Scan for the cell matching the given text and deliver its [X, Y] coordinate at center. 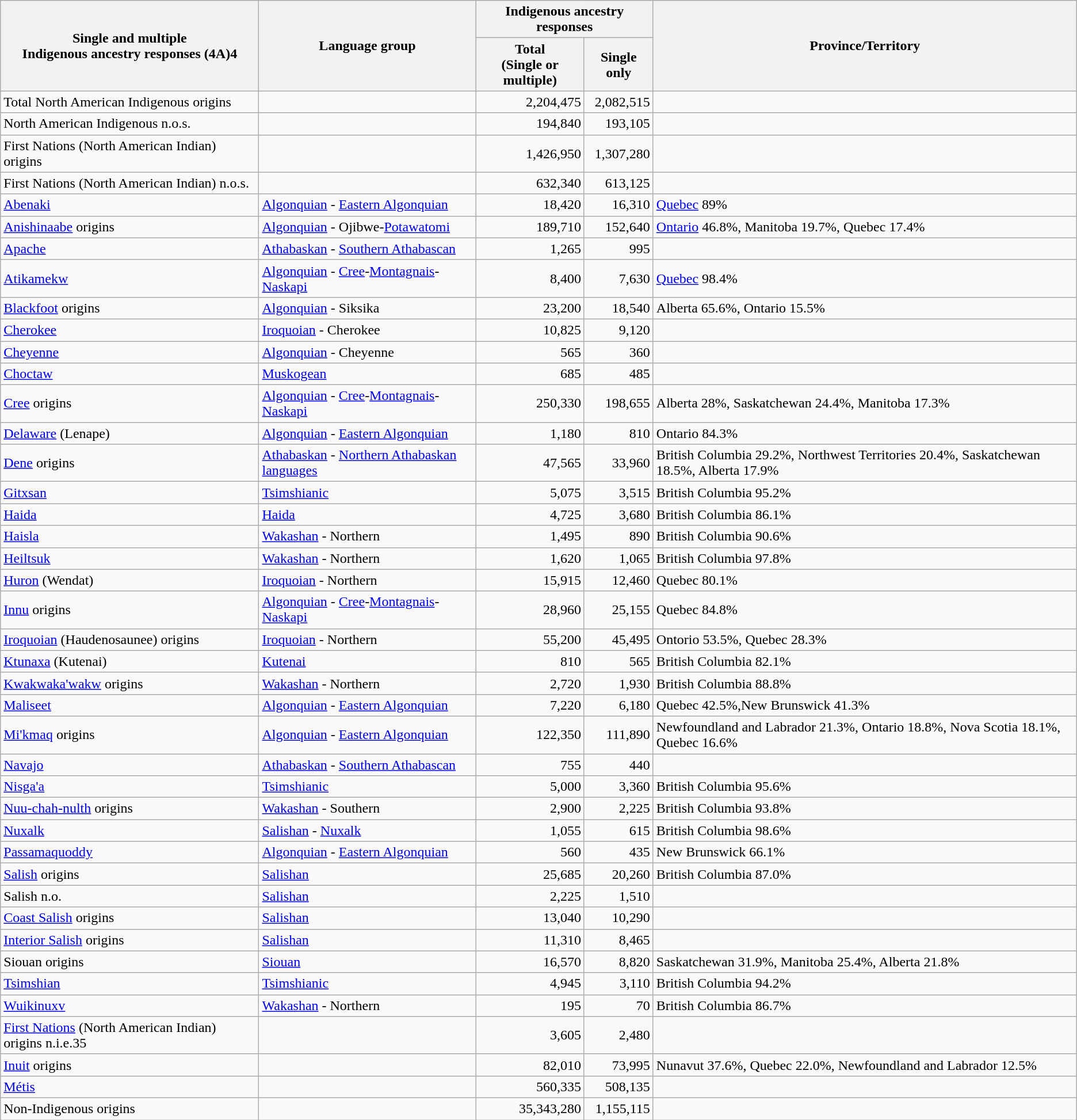
1,055 [530, 831]
Province/Territory [865, 46]
Newfoundland and Labrador 21.3%, Ontario 18.8%, Nova Scotia 18.1%, Quebec 16.6% [865, 734]
Innu origins [130, 610]
613,125 [618, 183]
British Columbia 88.8% [865, 683]
12,460 [618, 580]
2,204,475 [530, 102]
Non-Indigenous origins [130, 1108]
Coast Salish origins [130, 918]
Kwakwaka'wakw origins [130, 683]
995 [618, 249]
13,040 [530, 918]
440 [618, 765]
2,720 [530, 683]
Ontario 46.8%, Manitoba 19.7%, Quebec 17.4% [865, 227]
360 [618, 352]
4,725 [530, 515]
Cherokee [130, 330]
Atikamekw [130, 279]
73,995 [618, 1065]
Interior Salish origins [130, 940]
18,420 [530, 205]
British Columbia 90.6% [865, 536]
47,565 [530, 463]
7,220 [530, 705]
16,310 [618, 205]
250,330 [530, 404]
Single only [618, 64]
Single and multipleIndigenous ancestry responses (4A)4 [130, 46]
8,820 [618, 962]
Nuu-chah-nulth origins [130, 809]
Passamaquoddy [130, 852]
11,310 [530, 940]
Abenaki [130, 205]
Heiltsuk [130, 558]
Choctaw [130, 374]
Siouan origins [130, 962]
First Nations (North American Indian) origins n.i.e.35 [130, 1035]
British Columbia 29.2%, Northwest Territories 20.4%, Saskatchewan 18.5%, Alberta 17.9% [865, 463]
Quebec 84.8% [865, 610]
560 [530, 852]
British Columbia 94.2% [865, 984]
Nisga'a [130, 787]
82,010 [530, 1065]
Maliseet [130, 705]
560,335 [530, 1087]
Algonquian - Ojibwe-Potawatomi [367, 227]
Anishinaabe origins [130, 227]
First Nations (North American Indian) n.o.s. [130, 183]
615 [618, 831]
Quebec 98.4% [865, 279]
10,825 [530, 330]
Indigenous ancestry responses [564, 20]
Cheyenne [130, 352]
Haisla [130, 536]
8,400 [530, 279]
1,155,115 [618, 1108]
2,480 [618, 1035]
Nuxalk [130, 831]
Inuit origins [130, 1065]
1,065 [618, 558]
485 [618, 374]
Wuikinuxv [130, 1005]
195 [530, 1005]
20,260 [618, 874]
18,540 [618, 308]
Cree origins [130, 404]
111,890 [618, 734]
3,680 [618, 515]
16,570 [530, 962]
Iroquoian - Cherokee [367, 330]
3,605 [530, 1035]
Nunavut 37.6%, Quebec 22.0%, Newfoundland and Labrador 12.5% [865, 1065]
2,900 [530, 809]
685 [530, 374]
2,082,515 [618, 102]
Quebec 42.5%,New Brunswick 41.3% [865, 705]
28,960 [530, 610]
33,960 [618, 463]
First Nations (North American Indian) origins [130, 153]
Athabaskan - Northern Athabaskan languages [367, 463]
1,495 [530, 536]
4,945 [530, 984]
Salish n.o. [130, 896]
15,915 [530, 580]
6,180 [618, 705]
189,710 [530, 227]
890 [618, 536]
Salish origins [130, 874]
3,360 [618, 787]
North American Indigenous n.o.s. [130, 124]
5,000 [530, 787]
Mi'kmaq origins [130, 734]
Alberta 65.6%, Ontario 15.5% [865, 308]
Quebec 80.1% [865, 580]
193,105 [618, 124]
23,200 [530, 308]
Métis [130, 1087]
35,343,280 [530, 1108]
British Columbia 86.7% [865, 1005]
55,200 [530, 639]
152,640 [618, 227]
45,495 [618, 639]
122,350 [530, 734]
7,630 [618, 279]
8,465 [618, 940]
British Columbia 87.0% [865, 874]
Algonquian - Cheyenne [367, 352]
1,307,280 [618, 153]
British Columbia 86.1% [865, 515]
Quebec 89% [865, 205]
1,620 [530, 558]
3,515 [618, 493]
Saskatchewan 31.9%, Manitoba 25.4%, Alberta 21.8% [865, 962]
9,120 [618, 330]
British Columbia 95.6% [865, 787]
3,110 [618, 984]
Delaware (Lenape) [130, 433]
New Brunswick 66.1% [865, 852]
Salishan - Nuxalk [367, 831]
755 [530, 765]
Kutenai [367, 661]
Apache [130, 249]
Wakashan - Southern [367, 809]
Siouan [367, 962]
435 [618, 852]
Alberta 28%, Saskatchewan 24.4%, Manitoba 17.3% [865, 404]
Navajo [130, 765]
Gitxsan [130, 493]
British Columbia 98.6% [865, 831]
25,155 [618, 610]
10,290 [618, 918]
70 [618, 1005]
Blackfoot origins [130, 308]
1,930 [618, 683]
Total North American Indigenous origins [130, 102]
Muskogean [367, 374]
1,426,950 [530, 153]
194,840 [530, 124]
Algonquian - Siksika [367, 308]
1,265 [530, 249]
5,075 [530, 493]
Ktunaxa (Kutenai) [130, 661]
British Columbia 93.8% [865, 809]
Dene origins [130, 463]
Ontario 84.3% [865, 433]
1,510 [618, 896]
British Columbia 95.2% [865, 493]
198,655 [618, 404]
Huron (Wendat) [130, 580]
25,685 [530, 874]
Ontorio 53.5%, Quebec 28.3% [865, 639]
1,180 [530, 433]
Total(Single or multiple) [530, 64]
British Columbia 97.8% [865, 558]
508,135 [618, 1087]
Tsimshian [130, 984]
Language group [367, 46]
Iroquoian (Haudenosaunee) origins [130, 639]
British Columbia 82.1% [865, 661]
632,340 [530, 183]
